From the cell containing the given text, extract its center point as (X, Y) coordinate. 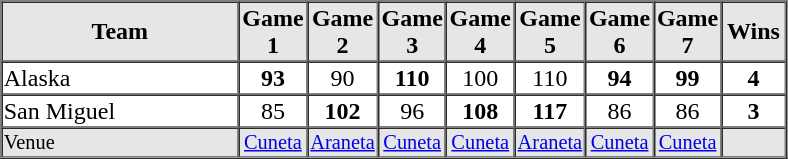
Alaska (120, 78)
Game 3 (412, 32)
Game 7 (688, 32)
Game 4 (480, 32)
90 (342, 78)
96 (412, 110)
Wins (754, 32)
94 (620, 78)
3 (754, 110)
Game 2 (342, 32)
99 (688, 78)
Game 5 (550, 32)
4 (754, 78)
85 (273, 110)
Venue (120, 143)
Team (120, 32)
102 (342, 110)
108 (480, 110)
Game 1 (273, 32)
117 (550, 110)
100 (480, 78)
San Miguel (120, 110)
Game 6 (620, 32)
93 (273, 78)
